Provide the (x, y) coordinate of the cell's center where the given text is located.  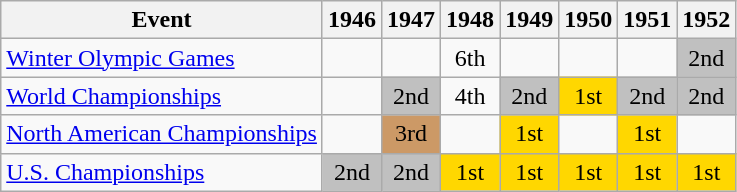
3rd (412, 134)
North American Championships (162, 134)
1946 (352, 20)
Winter Olympic Games (162, 58)
1949 (530, 20)
1947 (412, 20)
6th (470, 58)
4th (470, 96)
1948 (470, 20)
Event (162, 20)
1950 (588, 20)
U.S. Championships (162, 172)
World Championships (162, 96)
1951 (648, 20)
1952 (706, 20)
